Provide the (x, y) coordinate of the cell's center where the given text is located.  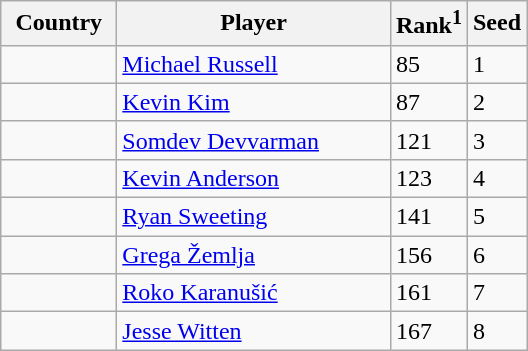
Roko Karanušić (254, 293)
4 (496, 178)
121 (428, 140)
Grega Žemlja (254, 255)
167 (428, 331)
7 (496, 293)
141 (428, 217)
Somdev Devvarman (254, 140)
161 (428, 293)
5 (496, 217)
6 (496, 255)
156 (428, 255)
Michael Russell (254, 64)
85 (428, 64)
123 (428, 178)
Kevin Anderson (254, 178)
3 (496, 140)
Seed (496, 24)
Country (59, 24)
Kevin Kim (254, 102)
2 (496, 102)
Player (254, 24)
1 (496, 64)
8 (496, 331)
87 (428, 102)
Rank1 (428, 24)
Ryan Sweeting (254, 217)
Jesse Witten (254, 331)
